Search for the cell housing the specified text and yield its [X, Y] center coordinate. 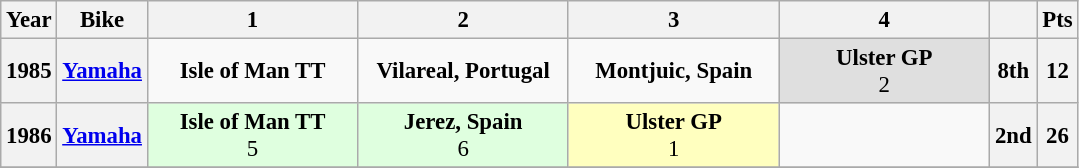
Ulster GP1 [674, 136]
1 [252, 20]
Vilareal, Portugal [464, 72]
26 [1058, 136]
Bike [102, 20]
Montjuic, Spain [674, 72]
4 [884, 20]
2 [464, 20]
12 [1058, 72]
Year [29, 20]
Jerez, Spain6 [464, 136]
Ulster GP2 [884, 72]
8th [1014, 72]
2nd [1014, 136]
1986 [29, 136]
Isle of Man TT5 [252, 136]
1985 [29, 72]
3 [674, 20]
Pts [1058, 20]
Isle of Man TT [252, 72]
